Return [X, Y] of the center of cell containing provided text 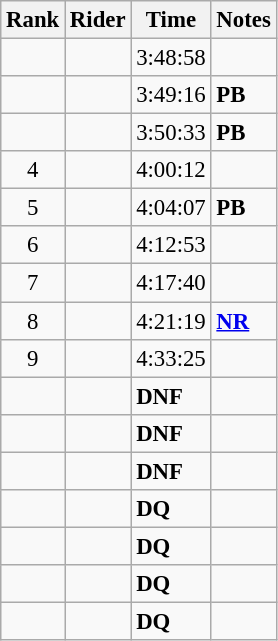
4:04:07 [171, 208]
NR [244, 321]
Notes [244, 20]
4:12:53 [171, 245]
8 [33, 321]
3:50:33 [171, 133]
3:48:58 [171, 58]
6 [33, 245]
4 [33, 170]
4:00:12 [171, 170]
7 [33, 283]
Time [171, 20]
5 [33, 208]
Rank [33, 20]
4:21:19 [171, 321]
Rider [98, 20]
4:17:40 [171, 283]
4:33:25 [171, 358]
9 [33, 358]
3:49:16 [171, 95]
